Extract the [x, y] coordinate from the center of the cell holding the provided text.  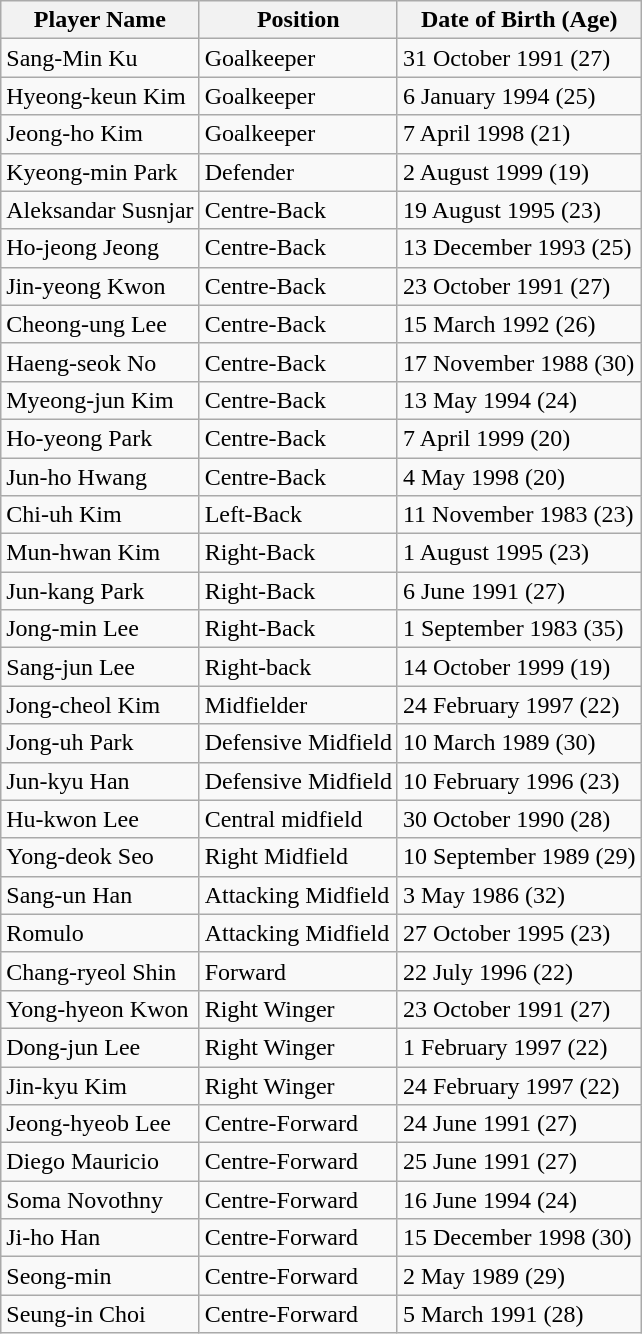
Ho-yeong Park [100, 438]
Chi-uh Kim [100, 515]
10 March 1989 (30) [519, 743]
13 May 1994 (24) [519, 400]
Jun-kang Park [100, 591]
Jin-yeong Kwon [100, 286]
11 November 1983 (23) [519, 515]
Central midfield [298, 819]
Yong-hyeon Kwon [100, 1009]
Jeong-hyeob Lee [100, 1124]
25 June 1991 (27) [519, 1162]
1 September 1983 (35) [519, 629]
Soma Novothny [100, 1200]
27 October 1995 (23) [519, 933]
16 June 1994 (24) [519, 1200]
Left-Back [298, 515]
31 October 1991 (27) [519, 58]
6 June 1991 (27) [519, 591]
Sang-un Han [100, 895]
2 August 1999 (19) [519, 172]
Mun-hwan Kim [100, 553]
Seung-in Choi [100, 1314]
Jong-uh Park [100, 743]
14 October 1999 (19) [519, 667]
1 August 1995 (23) [519, 553]
Chang-ryeol Shin [100, 971]
5 March 1991 (28) [519, 1314]
6 January 1994 (25) [519, 96]
Jeong-ho Kim [100, 134]
Kyeong-min Park [100, 172]
Right Midfield [298, 857]
Hu-kwon Lee [100, 819]
Myeong-jun Kim [100, 400]
Cheong-ung Lee [100, 324]
Forward [298, 971]
Defender [298, 172]
2 May 1989 (29) [519, 1276]
Date of Birth (Age) [519, 20]
Player Name [100, 20]
Ji-ho Han [100, 1238]
17 November 1988 (30) [519, 362]
22 July 1996 (22) [519, 971]
Midfielder [298, 705]
10 February 1996 (23) [519, 781]
Romulo [100, 933]
Ho-jeong Jeong [100, 248]
13 December 1993 (25) [519, 248]
Jong-min Lee [100, 629]
24 June 1991 (27) [519, 1124]
Jong-cheol Kim [100, 705]
30 October 1990 (28) [519, 819]
Sang-jun Lee [100, 667]
Position [298, 20]
10 September 1989 (29) [519, 857]
1 February 1997 (22) [519, 1047]
Jun-ho Hwang [100, 477]
7 April 1999 (20) [519, 438]
15 March 1992 (26) [519, 324]
Aleksandar Susnjar [100, 210]
Haeng-seok No [100, 362]
4 May 1998 (20) [519, 477]
Yong-deok Seo [100, 857]
Right-back [298, 667]
Seong-min [100, 1276]
3 May 1986 (32) [519, 895]
Diego Mauricio [100, 1162]
7 April 1998 (21) [519, 134]
Jin-kyu Kim [100, 1085]
Jun-kyu Han [100, 781]
Hyeong-keun Kim [100, 96]
Dong-jun Lee [100, 1047]
Sang-Min Ku [100, 58]
15 December 1998 (30) [519, 1238]
19 August 1995 (23) [519, 210]
